Return [x, y] of the center of cell containing provided text 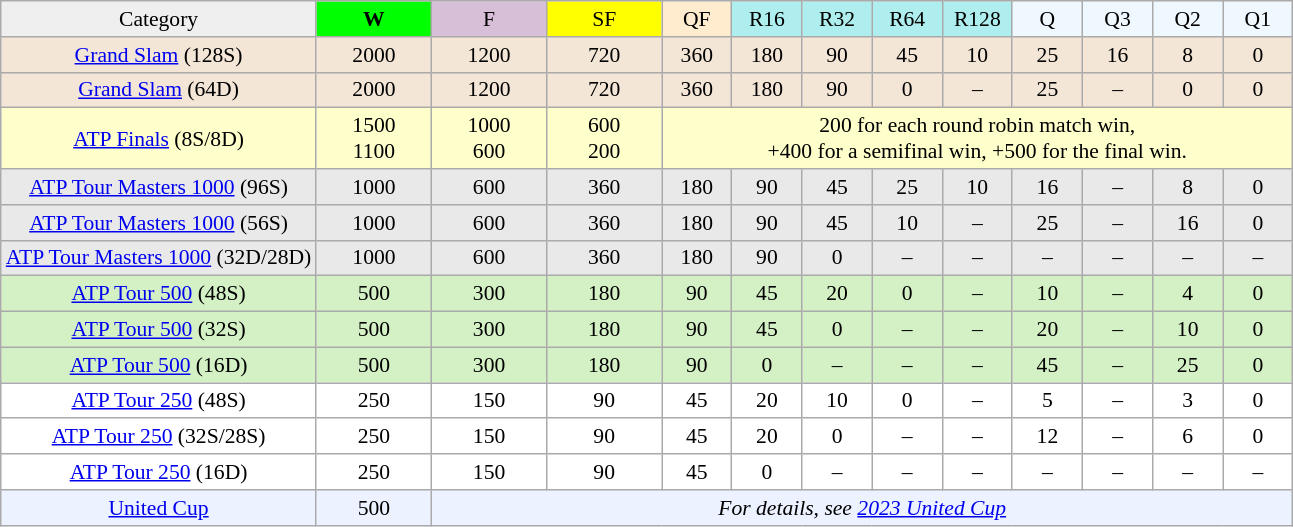
ATP Tour 250 (48S) [159, 401]
R16 [767, 19]
Grand Slam (64D) [159, 90]
W [374, 19]
5 [1047, 401]
For details, see 2023 United Cup [862, 508]
6 [1188, 437]
R32 [837, 19]
12 [1047, 437]
ATP Tour 250 (32S/28S) [159, 437]
Category [159, 19]
4 [1188, 294]
ATP Tour 500 (48S) [159, 294]
Q2 [1188, 19]
ATP Tour Masters 1000 (56S) [159, 223]
ATP Tour Masters 1000 (96S) [159, 187]
QF [697, 19]
ATP Tour Masters 1000 (32D/28D) [159, 258]
1500 1100 [374, 138]
ATP Tour 500 (32S) [159, 330]
United Cup [159, 508]
F [488, 19]
ATP Tour 500 (16D) [159, 365]
ATP Finals (8S/8D) [159, 138]
SF [604, 19]
R128 [977, 19]
3 [1188, 401]
1000 600 [488, 138]
200 for each round robin match win,+400 for a semifinal win, +500 for the final win. [978, 138]
Q [1047, 19]
Grand Slam (128S) [159, 55]
R64 [907, 19]
600 200 [604, 138]
ATP Tour 250 (16D) [159, 472]
Q1 [1258, 19]
Q3 [1117, 19]
